Output the [x, y] coordinate of the center of the cell containing the given text.  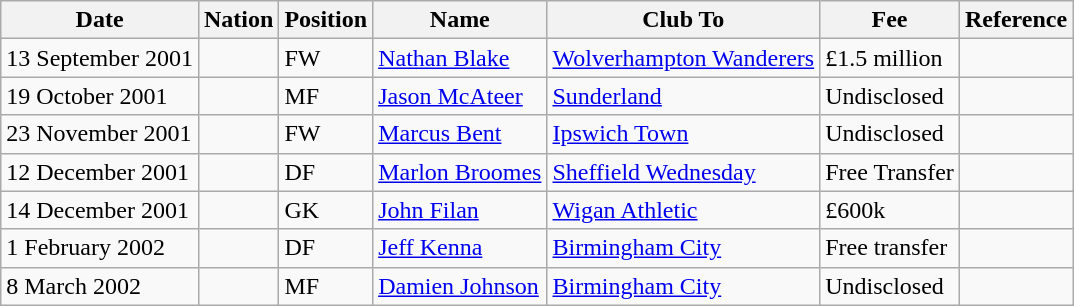
Name [460, 20]
19 October 2001 [100, 96]
12 December 2001 [100, 172]
Sunderland [684, 96]
Fee [890, 20]
13 September 2001 [100, 58]
Position [326, 20]
Jeff Kenna [460, 248]
Free transfer [890, 248]
Nation [238, 20]
Damien Johnson [460, 286]
Jason McAteer [460, 96]
23 November 2001 [100, 134]
Wigan Athletic [684, 210]
Marlon Broomes [460, 172]
Wolverhampton Wanderers [684, 58]
GK [326, 210]
8 March 2002 [100, 286]
Ipswich Town [684, 134]
Nathan Blake [460, 58]
Free Transfer [890, 172]
1 February 2002 [100, 248]
£600k [890, 210]
14 December 2001 [100, 210]
John Filan [460, 210]
Sheffield Wednesday [684, 172]
Marcus Bent [460, 134]
£1.5 million [890, 58]
Date [100, 20]
Reference [1016, 20]
Club To [684, 20]
